Scan for the cell matching the given text and deliver its (x, y) coordinate at center. 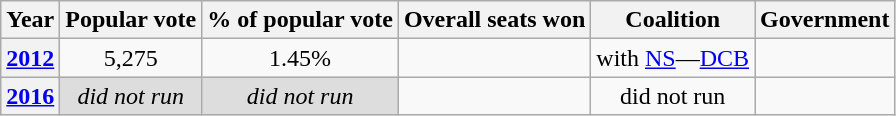
5,275 (131, 58)
% of popular vote (300, 20)
with NS—DCB (673, 58)
Government (825, 20)
Overall seats won (494, 20)
1.45% (300, 58)
2012 (30, 58)
2016 (30, 96)
Year (30, 20)
Popular vote (131, 20)
Coalition (673, 20)
